Capture the cell that displays the provided text and extract its (x, y) central coordinate. 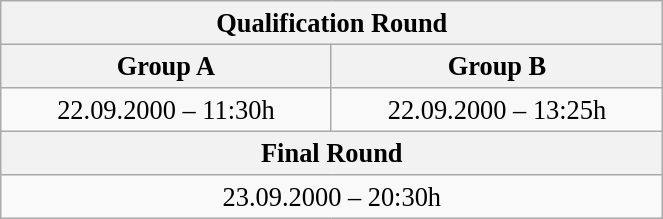
22.09.2000 – 11:30h (166, 109)
Qualification Round (332, 22)
Final Round (332, 153)
Group A (166, 66)
23.09.2000 – 20:30h (332, 197)
22.09.2000 – 13:25h (497, 109)
Group B (497, 66)
